Capture the cell that displays the provided text and extract its (x, y) central coordinate. 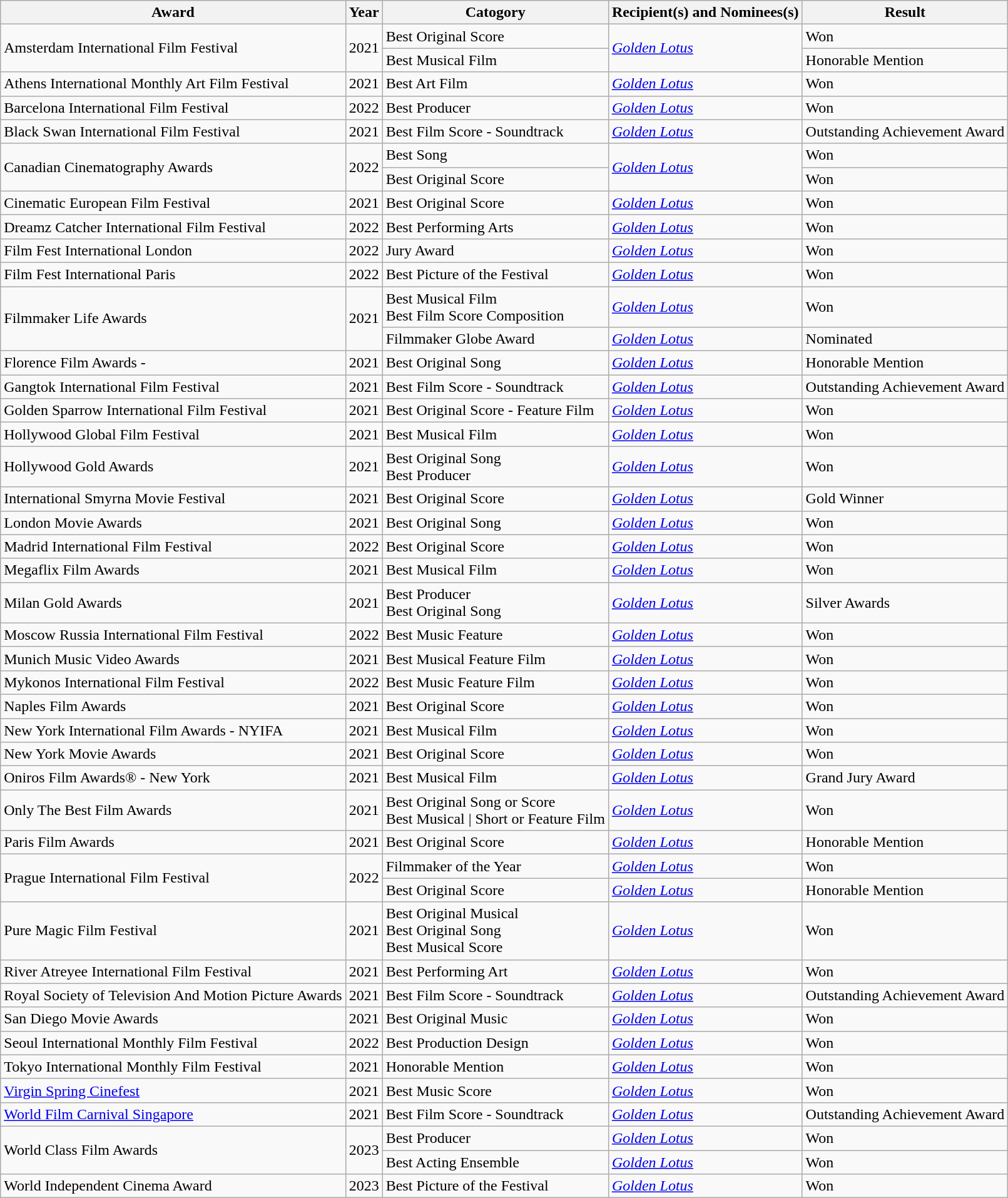
Best Music Score (496, 1090)
Tokyo International Monthly Film Festival (173, 1067)
Virgin Spring Cinefest (173, 1090)
Paris Film Awards (173, 842)
International Smyrna Movie Festival (173, 499)
Best Original MusicalBest Original SongBest Musical Score (496, 931)
River Atreyee International Film Festival (173, 971)
Year (364, 13)
Munich Music Video Awards (173, 658)
Gangtok International Film Festival (173, 387)
Nominated (905, 339)
Gold Winner (905, 499)
Megaflix Film Awards (173, 570)
Cinematic European Film Festival (173, 203)
Florence Film Awards - (173, 363)
New York Movie Awards (173, 754)
Oniros Film Awards® - New York (173, 778)
Best Original Music (496, 1019)
Royal Society of Television And Motion Picture Awards (173, 995)
Jury Award (496, 250)
Best Performing Art (496, 971)
World Film Carnival Singapore (173, 1114)
Barcelona International Film Festival (173, 108)
Milan Gold Awards (173, 602)
Mykonos International Film Festival (173, 682)
World Class Film Awards (173, 1150)
Hollywood Gold Awards (173, 467)
London Movie Awards (173, 523)
Best Music Feature Film (496, 682)
Black Swan International Film Festival (173, 131)
Filmmaker of the Year (496, 866)
Amsterdam International Film Festival (173, 48)
Golden Sparrow International Film Festival (173, 411)
Best Acting Ensemble (496, 1162)
World Independent Cinema Award (173, 1186)
San Diego Movie Awards (173, 1019)
Best Music Feature (496, 635)
Moscow Russia International Film Festival (173, 635)
Prague International Film Festival (173, 878)
Canadian Cinematography Awards (173, 167)
Best Art Film (496, 84)
Recipient(s) and Nominees(s) (705, 13)
Award (173, 13)
Film Fest International Paris (173, 274)
Best Song (496, 155)
Best ProducerBest Original Song (496, 602)
Grand Jury Award (905, 778)
Seoul International Monthly Film Festival (173, 1043)
Pure Magic Film Festival (173, 931)
Film Fest International London (173, 250)
Best Production Design (496, 1043)
Silver Awards (905, 602)
Athens International Monthly Art Film Festival (173, 84)
Madrid International Film Festival (173, 546)
Catogory (496, 13)
New York International Film Awards - NYIFA (173, 730)
Filmmaker Life Awards (173, 319)
Best Performing Arts (496, 227)
Best Musical FilmBest Film Score Composition (496, 307)
Best Original SongBest Producer (496, 467)
Filmmaker Globe Award (496, 339)
Best Original Score - Feature Film (496, 411)
Naples Film Awards (173, 706)
Dreamz Catcher International Film Festival (173, 227)
Best Original Song or ScoreBest Musical | Short or Feature Film (496, 810)
Result (905, 13)
Hollywood Global Film Festival (173, 434)
Only The Best Film Awards (173, 810)
Best Musical Feature Film (496, 658)
